From the cell containing the given text, extract its center point as [X, Y] coordinate. 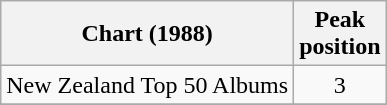
Chart (1988) [148, 34]
3 [340, 85]
Peakposition [340, 34]
New Zealand Top 50 Albums [148, 85]
